Return (x, y) of the center of cell containing provided text 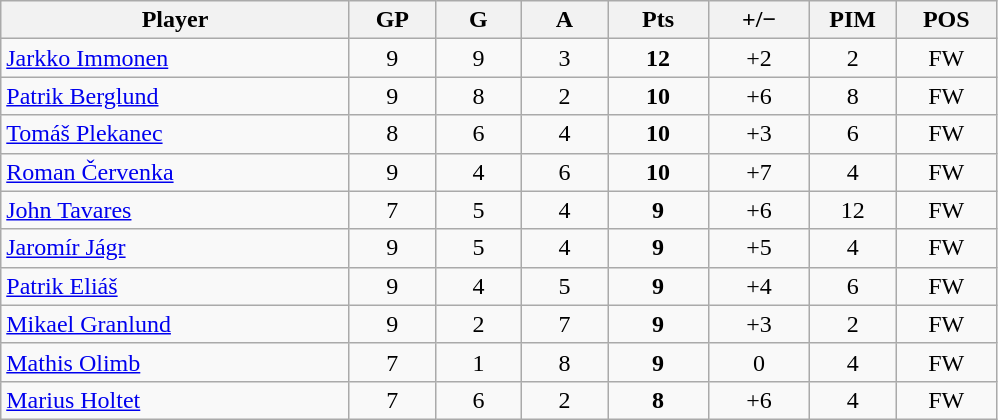
G (478, 20)
Pts (658, 20)
GP (392, 20)
+5 (760, 248)
A (564, 20)
+/− (760, 20)
Player (176, 20)
+7 (760, 172)
Mathis Olimb (176, 362)
John Tavares (176, 210)
Patrik Berglund (176, 96)
PIM (853, 20)
POS (946, 20)
3 (564, 58)
+4 (760, 286)
+2 (760, 58)
Jaromír Jágr (176, 248)
Roman Červenka (176, 172)
Mikael Granlund (176, 324)
1 (478, 362)
Marius Holtet (176, 400)
Tomáš Plekanec (176, 134)
Patrik Eliáš (176, 286)
0 (760, 362)
Jarkko Immonen (176, 58)
